Determine the (X, Y) coordinate at the center of the cell enclosing the given text.  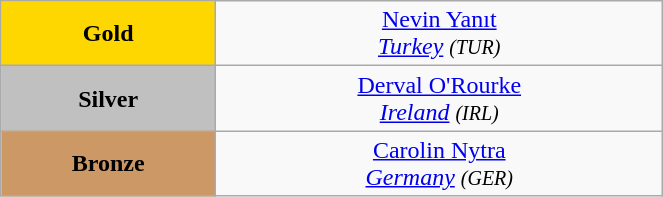
Carolin NytraGermany (GER) (440, 164)
Nevin YanıtTurkey (TUR) (440, 34)
Derval O'RourkeIreland (IRL) (440, 98)
Silver (108, 98)
Gold (108, 34)
Bronze (108, 164)
